Locate the cell with the specified text and output its (x, y) center coordinate. 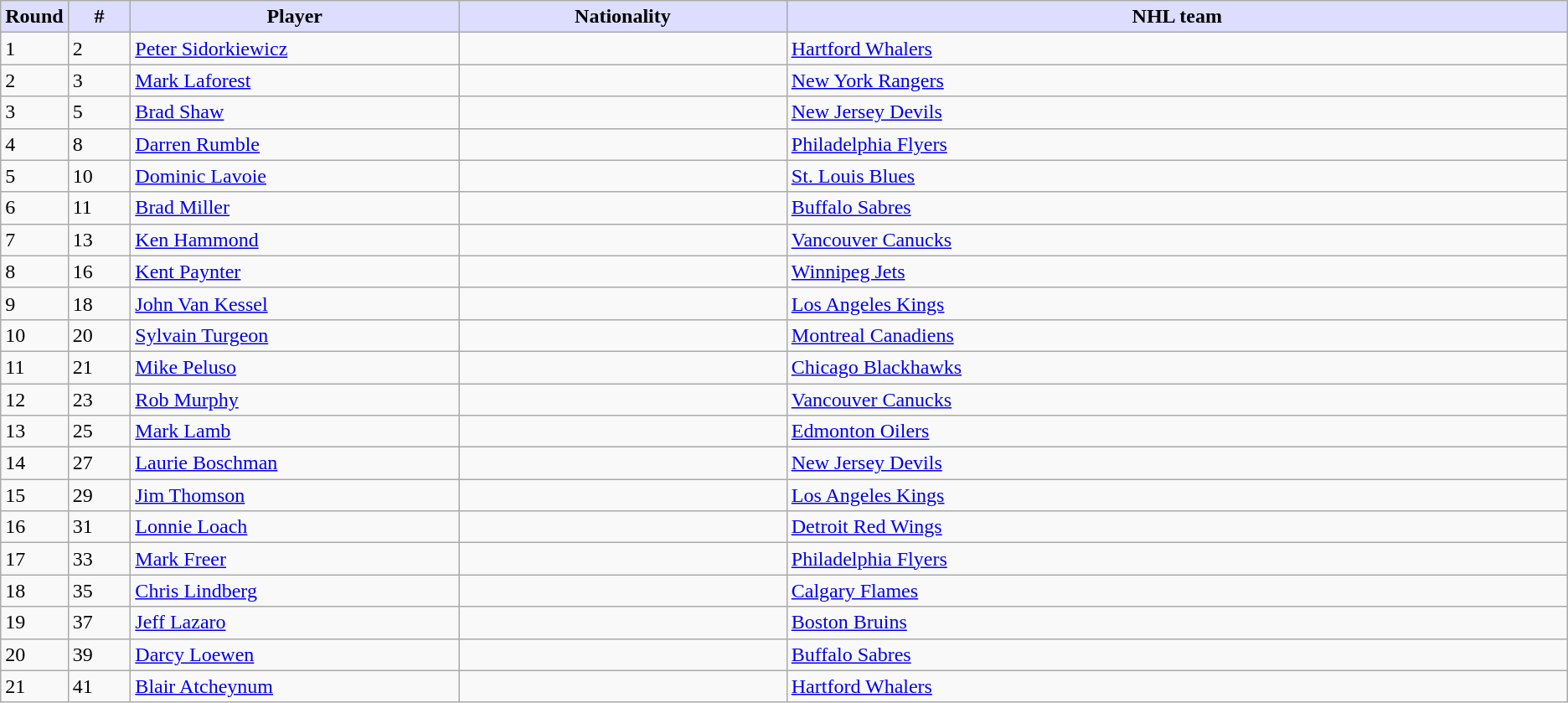
Laurie Boschman (295, 463)
Mark Lamb (295, 432)
Calgary Flames (1177, 591)
NHL team (1177, 17)
Chris Lindberg (295, 591)
# (99, 17)
27 (99, 463)
33 (99, 559)
Blair Atcheynum (295, 686)
Peter Sidorkiewicz (295, 49)
Winnipeg Jets (1177, 271)
35 (99, 591)
1 (34, 49)
Montreal Canadiens (1177, 335)
Lonnie Loach (295, 527)
Edmonton Oilers (1177, 432)
Jeff Lazaro (295, 623)
31 (99, 527)
New York Rangers (1177, 80)
Rob Murphy (295, 400)
23 (99, 400)
14 (34, 463)
Jim Thomson (295, 495)
7 (34, 240)
39 (99, 654)
Nationality (623, 17)
Mark Laforest (295, 80)
Kent Paynter (295, 271)
12 (34, 400)
15 (34, 495)
9 (34, 303)
John Van Kessel (295, 303)
4 (34, 144)
Dominic Lavoie (295, 176)
29 (99, 495)
19 (34, 623)
Chicago Blackhawks (1177, 367)
Brad Miller (295, 208)
Mike Peluso (295, 367)
Darcy Loewen (295, 654)
Sylvain Turgeon (295, 335)
25 (99, 432)
6 (34, 208)
Boston Bruins (1177, 623)
Ken Hammond (295, 240)
Darren Rumble (295, 144)
Detroit Red Wings (1177, 527)
St. Louis Blues (1177, 176)
Player (295, 17)
Round (34, 17)
41 (99, 686)
17 (34, 559)
Mark Freer (295, 559)
37 (99, 623)
Brad Shaw (295, 112)
